Return the (x, y) coordinate for the center point of the cell that contains the specified text.  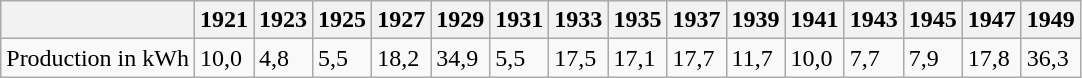
17,8 (992, 58)
1941 (814, 20)
34,9 (460, 58)
17,1 (638, 58)
1931 (520, 20)
7,9 (932, 58)
1935 (638, 20)
1943 (874, 20)
36,3 (1050, 58)
1925 (342, 20)
1923 (284, 20)
1949 (1050, 20)
11,7 (756, 58)
18,2 (402, 58)
17,5 (578, 58)
4,8 (284, 58)
7,7 (874, 58)
1929 (460, 20)
1945 (932, 20)
1933 (578, 20)
1927 (402, 20)
17,7 (696, 58)
1947 (992, 20)
1937 (696, 20)
1939 (756, 20)
1921 (224, 20)
Production in kWh (98, 58)
